From the cell containing the given text, extract its center point as [X, Y] coordinate. 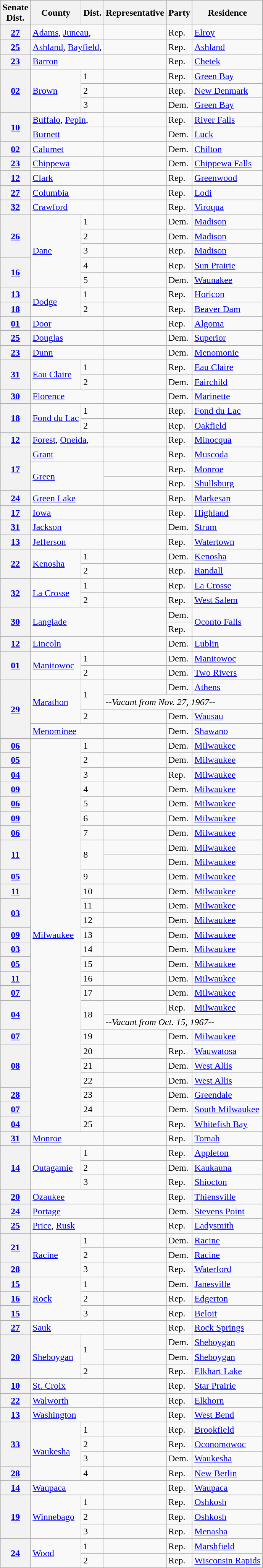
Lodi [228, 192]
Sun Prairie [228, 265]
Edgerton [228, 1298]
Oconto Falls [228, 622]
Party [179, 13]
26 [15, 236]
Beloit [228, 1313]
Brookfield [228, 1430]
South Milwaukee [228, 1109]
River Falls [228, 120]
Luck [228, 134]
9 [92, 876]
Ashland, Bayfield, [67, 47]
Oakfield [228, 426]
Clark [67, 178]
Menasha [228, 1531]
Barron [67, 62]
Columbia [67, 192]
Iowa [67, 513]
Dist. [92, 13]
Calumet [67, 149]
Green Lake [67, 498]
Forest, Oneida, [67, 440]
Chippewa Falls [228, 163]
Kaukauna [228, 1168]
West Salem [228, 600]
7 [92, 833]
Muscoda [228, 455]
Dane [56, 251]
08 [15, 1066]
Representative [135, 13]
8 [92, 855]
Langlade [67, 622]
Marathon [56, 702]
Crawford [67, 207]
Wood [56, 1553]
Waunakee [228, 280]
Buffalo, Pepin, [67, 120]
Washington [67, 1415]
Watertown [228, 542]
SenateDist. [15, 13]
Ladysmith [228, 1226]
Thiensville [228, 1197]
Chetek [228, 62]
Horicon [228, 294]
Wisconsin Rapids [228, 1560]
Burnett [67, 134]
Appleton [228, 1153]
Price, Rusk [67, 1226]
Fairchild [228, 382]
Marshfield [228, 1546]
Minocqua [228, 440]
Outagamie [56, 1168]
Superior [228, 338]
Star Prairie [228, 1386]
--Vacant from Nov. 27, 1967-- [183, 702]
Highland [228, 513]
Randall [228, 571]
Janesville [228, 1284]
Grant [67, 455]
Menominee [67, 731]
Stevens Point [228, 1211]
Viroqua [228, 207]
Douglas [67, 338]
Marinette [228, 396]
Athens [228, 687]
Oconomowoc [228, 1444]
--Vacant from Oct. 15, 1967-- [183, 1022]
Ozaukee [67, 1197]
Chilton [228, 149]
Brown [56, 91]
Markesan [228, 498]
Elroy [228, 32]
Wauwatosa [228, 1051]
Strum [228, 527]
County [56, 13]
Tomah [228, 1139]
New Berlin [228, 1473]
Jackson [67, 527]
Green [67, 476]
Elkhorn [228, 1401]
New Denmark [228, 91]
Sauk [67, 1328]
Rock [56, 1298]
Chippewa [67, 163]
6 [92, 818]
St. Croix [67, 1386]
Residence [228, 13]
Two Rivers [228, 673]
Rock Springs [228, 1328]
Greenwood [228, 178]
Wausau [228, 717]
Florence [67, 396]
Waterford [228, 1269]
Jefferson [67, 542]
29 [15, 709]
Beaver Dam [228, 309]
Dodge [56, 302]
Adams, Juneau, [67, 32]
Elkhart Lake [228, 1371]
Lublin [228, 643]
Shawano [228, 731]
Lincoln [67, 643]
Whitefish Bay [228, 1124]
Shiocton [228, 1182]
Algoma [228, 323]
West Bend [228, 1415]
Menomonie [228, 353]
Shullsburg [228, 484]
Portage [67, 1211]
Greendale [228, 1095]
Winnebago [56, 1517]
Door [67, 323]
Dunn [67, 353]
33 [15, 1444]
Walworth [67, 1401]
Ashland [228, 47]
